Determine the [X, Y] coordinate at the center of the cell enclosing the given text.  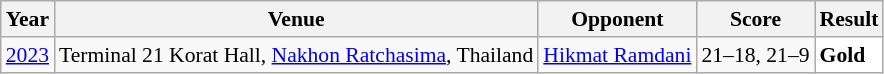
21–18, 21–9 [755, 55]
Result [850, 19]
Opponent [617, 19]
Score [755, 19]
Hikmat Ramdani [617, 55]
Venue [296, 19]
2023 [28, 55]
Year [28, 19]
Terminal 21 Korat Hall, Nakhon Ratchasima, Thailand [296, 55]
Gold [850, 55]
